Detect which cell encompasses the target text, then output its (x, y) center coordinate. 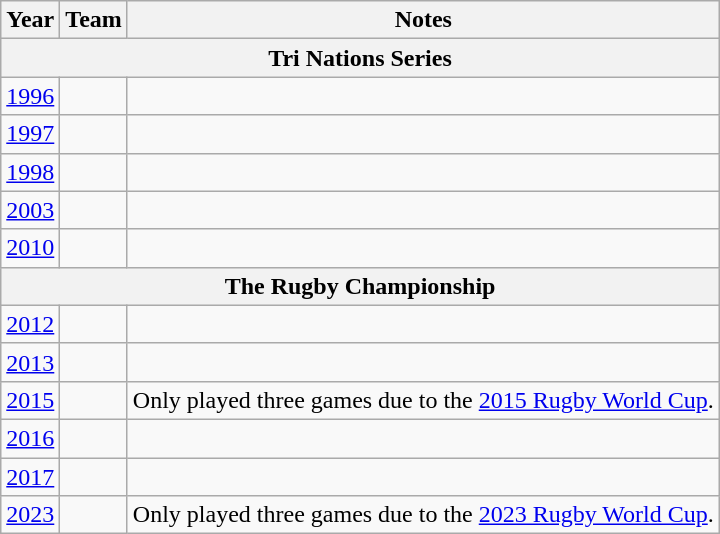
1998 (30, 172)
Tri Nations Series (360, 58)
Team (94, 20)
The Rugby Championship (360, 286)
1996 (30, 96)
2012 (30, 324)
2003 (30, 210)
1997 (30, 134)
Notes (423, 20)
2017 (30, 477)
2013 (30, 362)
2023 (30, 515)
Only played three games due to the 2015 Rugby World Cup. (423, 400)
2015 (30, 400)
Only played three games due to the 2023 Rugby World Cup. (423, 515)
2016 (30, 438)
2010 (30, 248)
Year (30, 20)
